Output the (x, y) coordinate of the center of the cell containing the given text.  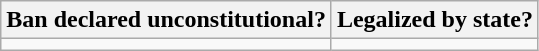
Ban declared unconstitutional? (166, 20)
Legalized by state? (434, 20)
